Find where the given text appears and provide that cell's center as (x, y) coordinate. 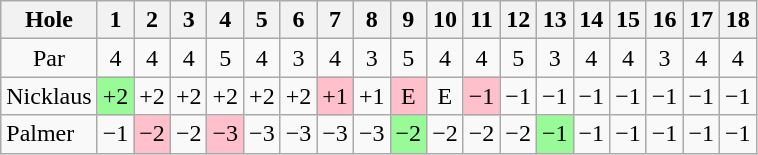
9 (408, 20)
Nicklaus (49, 96)
16 (664, 20)
12 (518, 20)
1 (116, 20)
18 (738, 20)
8 (372, 20)
7 (336, 20)
Hole (49, 20)
Palmer (49, 134)
15 (628, 20)
6 (298, 20)
14 (592, 20)
13 (554, 20)
11 (482, 20)
Par (49, 58)
2 (152, 20)
10 (446, 20)
17 (702, 20)
